Provide the (x, y) coordinate of the cell's center where the given text is located.  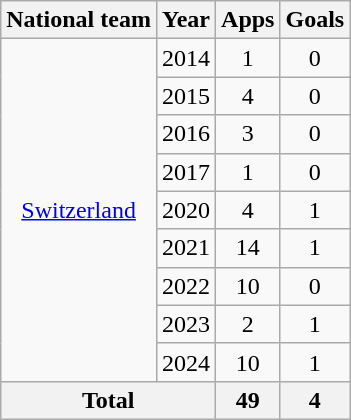
14 (248, 248)
2 (248, 324)
2020 (186, 210)
Year (186, 20)
3 (248, 134)
2023 (186, 324)
Total (108, 400)
2014 (186, 58)
2016 (186, 134)
2024 (186, 362)
2021 (186, 248)
49 (248, 400)
2017 (186, 172)
Apps (248, 20)
Goals (315, 20)
National team (79, 20)
Switzerland (79, 210)
2022 (186, 286)
2015 (186, 96)
